Return (X, Y) of the center of cell containing provided text 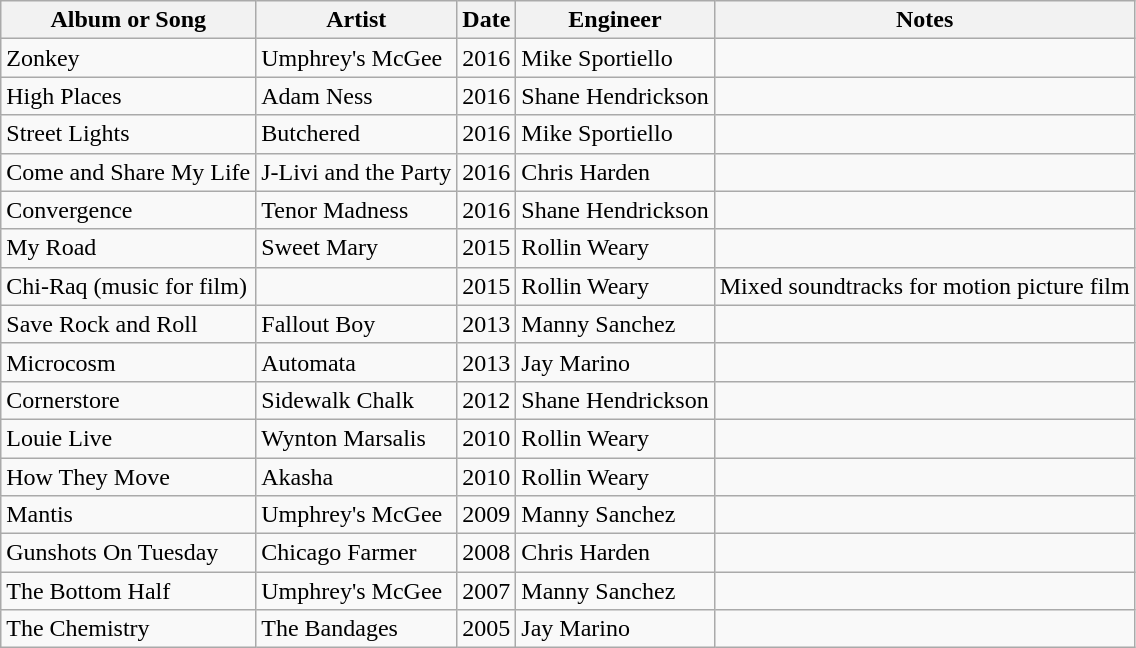
The Chemistry (128, 629)
Street Lights (128, 134)
Notes (924, 20)
Artist (356, 20)
How They Move (128, 477)
2012 (486, 400)
Chicago Farmer (356, 553)
2009 (486, 515)
Zonkey (128, 58)
Akasha (356, 477)
Date (486, 20)
Fallout Boy (356, 324)
The Bandages (356, 629)
My Road (128, 248)
J-Livi and the Party (356, 172)
2005 (486, 629)
Save Rock and Roll (128, 324)
Gunshots On Tuesday (128, 553)
Adam Ness (356, 96)
Engineer (615, 20)
Wynton Marsalis (356, 438)
The Bottom Half (128, 591)
2008 (486, 553)
Album or Song (128, 20)
Tenor Madness (356, 210)
Louie Live (128, 438)
Mixed soundtracks for motion picture film (924, 286)
Cornerstore (128, 400)
Sidewalk Chalk (356, 400)
Convergence (128, 210)
2007 (486, 591)
Come and Share My Life (128, 172)
Mantis (128, 515)
Automata (356, 362)
High Places (128, 96)
Microcosm (128, 362)
Chi-Raq (music for film) (128, 286)
Butchered (356, 134)
Sweet Mary (356, 248)
